From the cell containing the given text, extract its center point as [x, y] coordinate. 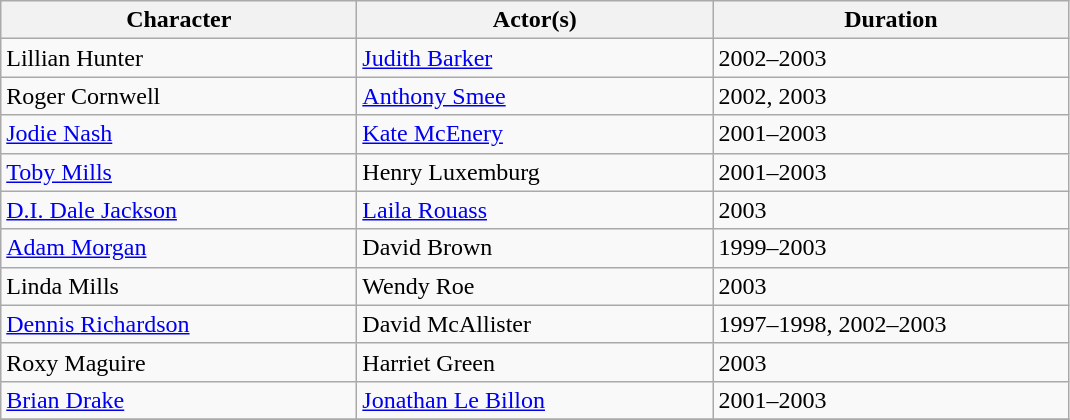
Judith Barker [535, 58]
Kate McEnery [535, 134]
Adam Morgan [179, 248]
David McAllister [535, 324]
Roxy Maguire [179, 362]
Character [179, 20]
2002–2003 [891, 58]
Harriet Green [535, 362]
Jodie Nash [179, 134]
Toby Mills [179, 172]
Henry Luxemburg [535, 172]
Anthony Smee [535, 96]
Brian Drake [179, 400]
Lillian Hunter [179, 58]
Jonathan Le Billon [535, 400]
Laila Rouass [535, 210]
David Brown [535, 248]
1999–2003 [891, 248]
Roger Cornwell [179, 96]
Wendy Roe [535, 286]
2002, 2003 [891, 96]
Actor(s) [535, 20]
Duration [891, 20]
D.I. Dale Jackson [179, 210]
Linda Mills [179, 286]
Dennis Richardson [179, 324]
1997–1998, 2002–2003 [891, 324]
